Identify which cell holds the provided text, then report its (X, Y) central coordinate. 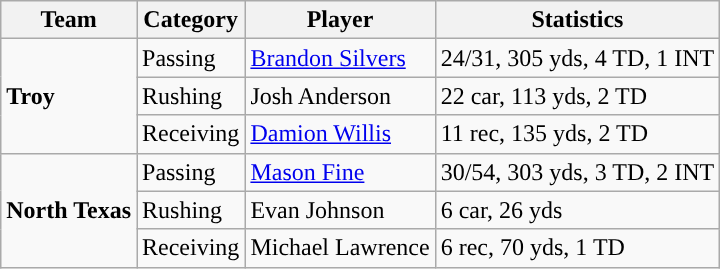
Damion Willis (340, 134)
Brandon Silvers (340, 58)
24/31, 305 yds, 4 TD, 1 INT (578, 58)
Statistics (578, 20)
6 car, 26 yds (578, 210)
Team (69, 20)
30/54, 303 yds, 3 TD, 2 INT (578, 172)
6 rec, 70 yds, 1 TD (578, 248)
11 rec, 135 yds, 2 TD (578, 134)
North Texas (69, 210)
Category (190, 20)
Mason Fine (340, 172)
Evan Johnson (340, 210)
Player (340, 20)
Troy (69, 96)
22 car, 113 yds, 2 TD (578, 96)
Michael Lawrence (340, 248)
Josh Anderson (340, 96)
